Capture the cell that displays the provided text and extract its (X, Y) central coordinate. 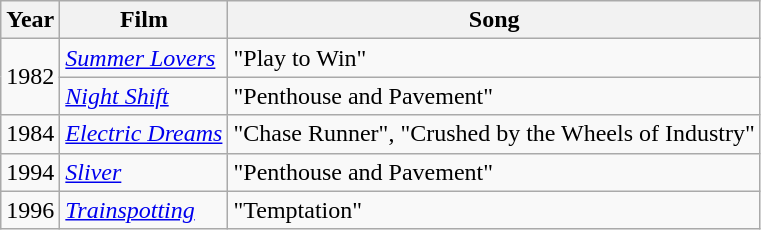
Trainspotting (144, 210)
1982 (30, 77)
Year (30, 20)
"Chase Runner", "Crushed by the Wheels of Industry" (494, 134)
1994 (30, 172)
Film (144, 20)
1984 (30, 134)
Night Shift (144, 96)
"Play to Win" (494, 58)
Sliver (144, 172)
Song (494, 20)
1996 (30, 210)
Electric Dreams (144, 134)
Summer Lovers (144, 58)
"Temptation" (494, 210)
